For the text-containing cell, return its midpoint in (X, Y) coordinate format. 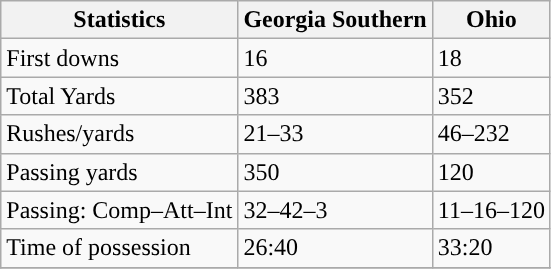
18 (491, 58)
16 (335, 58)
46–232 (491, 134)
Rushes/yards (120, 134)
Time of possession (120, 248)
11–16–120 (491, 210)
32–42–3 (335, 210)
383 (335, 96)
Georgia Southern (335, 20)
Total Yards (120, 96)
Ohio (491, 20)
21–33 (335, 134)
Statistics (120, 20)
120 (491, 172)
350 (335, 172)
33:20 (491, 248)
First downs (120, 58)
352 (491, 96)
Passing: Comp–Att–Int (120, 210)
Passing yards (120, 172)
26:40 (335, 248)
